Capture the cell that displays the provided text and extract its (x, y) central coordinate. 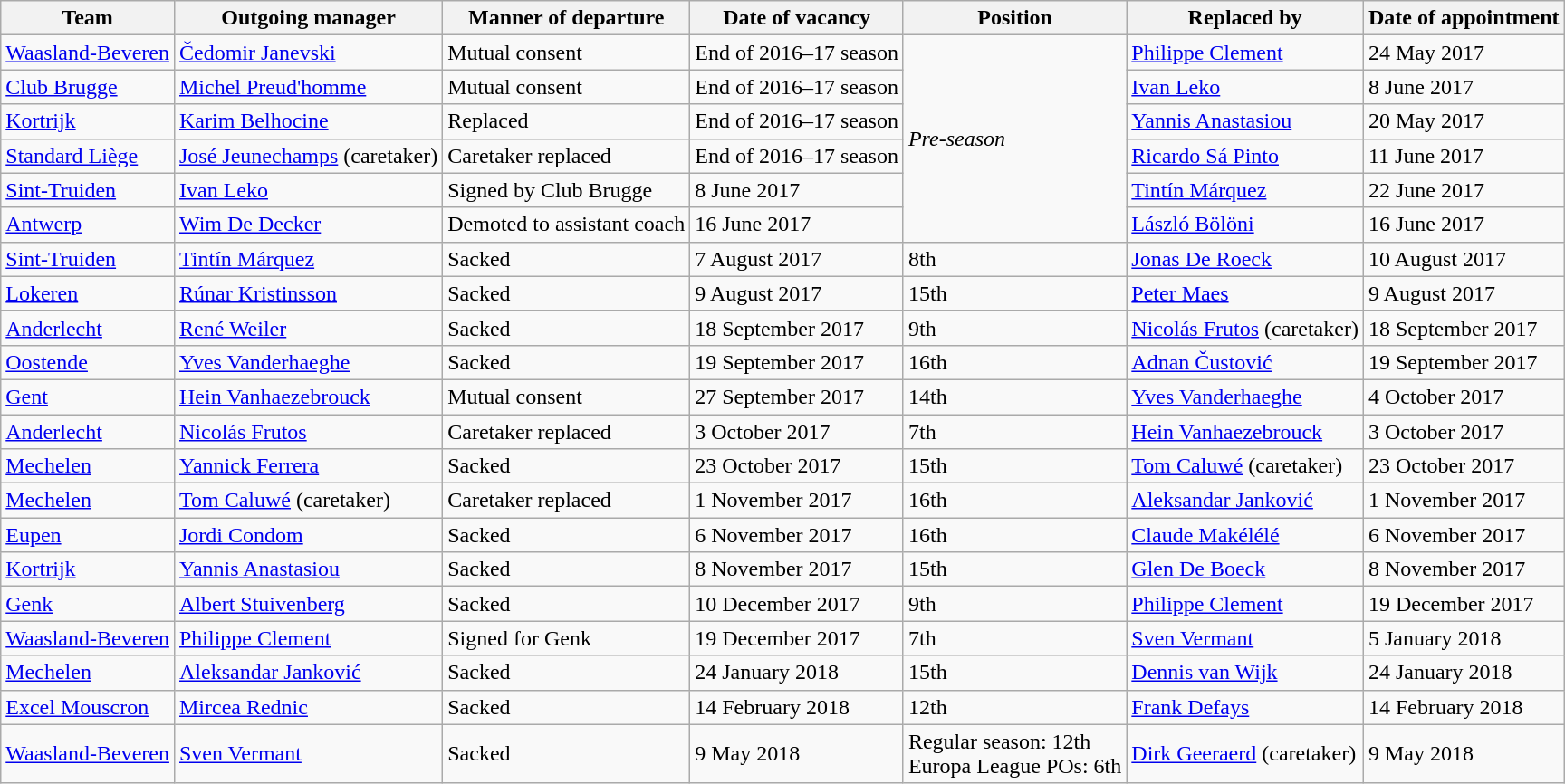
24 May 2017 (1464, 53)
Frank Defays (1245, 707)
Pre-season (1014, 139)
Signed by Club Brugge (567, 190)
8th (1014, 259)
Excel Mouscron (88, 707)
10 December 2017 (797, 604)
Wim De Decker (308, 225)
7 August 2017 (797, 259)
Replaced by (1245, 18)
Regular season: 12thEuropa League POs: 6th (1014, 753)
Antwerp (88, 225)
René Weiler (308, 328)
Nicolás Frutos (caretaker) (1245, 328)
14th (1014, 397)
Claude Makélélé (1245, 535)
4 October 2017 (1464, 397)
27 September 2017 (797, 397)
Genk (88, 604)
Eupen (88, 535)
Nicolás Frutos (308, 432)
Date of appointment (1464, 18)
5 January 2018 (1464, 638)
Club Brugge (88, 87)
Date of vacancy (797, 18)
Yannick Ferrera (308, 466)
Rúnar Kristinsson (308, 293)
Signed for Genk (567, 638)
Adnan Čustović (1245, 362)
Glen De Boeck (1245, 569)
Standard Liège (88, 156)
20 May 2017 (1464, 121)
Jordi Condom (308, 535)
Lokeren (88, 293)
Dirk Geeraerd (caretaker) (1245, 753)
11 June 2017 (1464, 156)
Demoted to assistant coach (567, 225)
Albert Stuivenberg (308, 604)
Michel Preud'homme (308, 87)
Oostende (88, 362)
Ricardo Sá Pinto (1245, 156)
Manner of departure (567, 18)
Jonas De Roeck (1245, 259)
Gent (88, 397)
Team (88, 18)
22 June 2017 (1464, 190)
10 August 2017 (1464, 259)
Dennis van Wijk (1245, 673)
Peter Maes (1245, 293)
José Jeunechamps (caretaker) (308, 156)
Mircea Rednic (308, 707)
Position (1014, 18)
László Bölöni (1245, 225)
Replaced (567, 121)
12th (1014, 707)
Outgoing manager (308, 18)
Čedomir Janevski (308, 53)
Karim Belhocine (308, 121)
